Locate the cell with the specified text and output its (x, y) center coordinate. 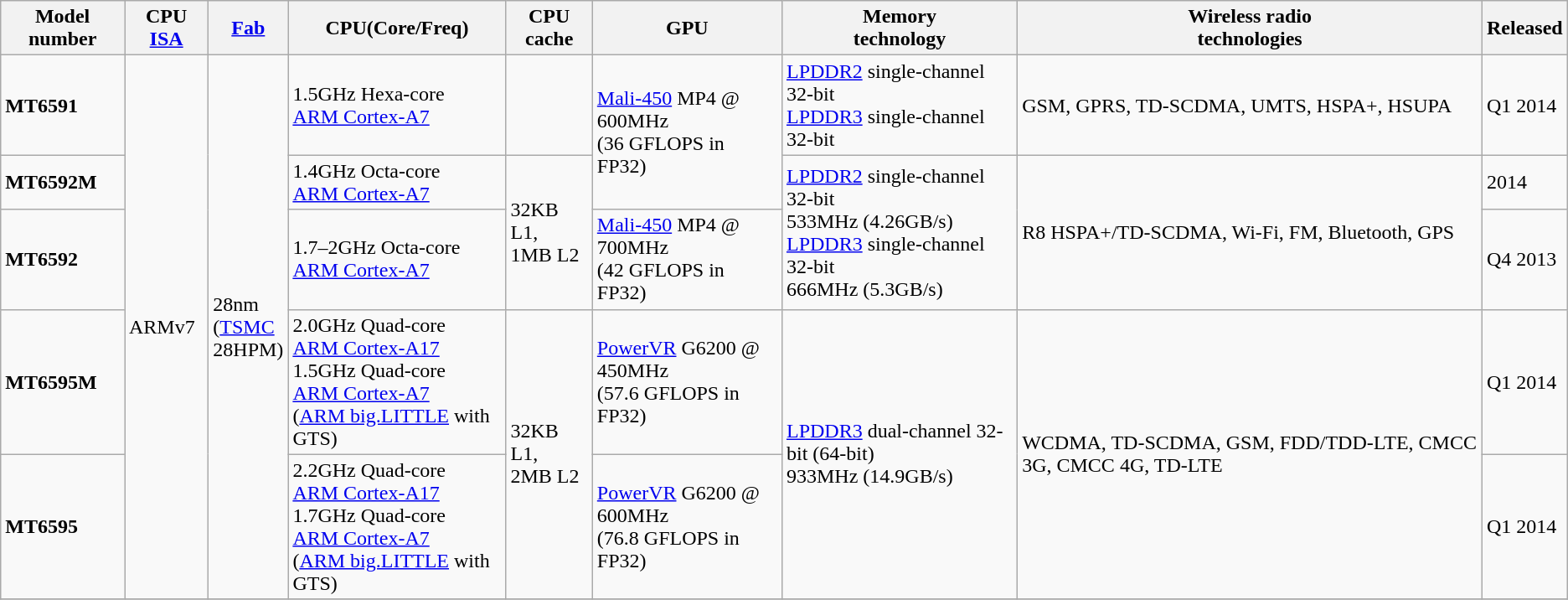
2.0GHz Quad-core ARM Cortex-A17 1.5GHz Quad-core ARM Cortex-A7 (ARM big.LITTLE with GTS) (397, 382)
Fab (248, 28)
WCDMA, TD-SCDMA, GSM, FDD/TDD-LTE, CMCC 3G, CMCC 4G, TD-LTE (1250, 454)
1.4GHz Octa-core ARM Cortex-A7 (397, 183)
32KB L1, 1MB L2 (549, 232)
Released (1524, 28)
Mali-450 MP4 @ 700MHz(42 GFLOPS in FP32) (687, 260)
PowerVR G6200 @ 450MHz(57.6 GFLOPS in FP32) (687, 382)
PowerVR G6200 @ 600MHz(76.8 GFLOPS in FP32) (687, 526)
CPU cache (549, 28)
MT6591 (63, 106)
Mali-450 MP4 @ 600MHz(36 GFLOPS in FP32) (687, 132)
MT6592M (63, 183)
LPDDR3 dual-channel 32-bit (64-bit)933MHz (14.9GB/s) (900, 454)
32KB L1, 2MB L2 (549, 454)
28nm (TSMC 28HPM) (248, 327)
Model number (63, 28)
Q4 2013 (1524, 260)
MT6595M (63, 382)
Memory technology (900, 28)
1.5GHz Hexa-core ARM Cortex-A7 (397, 106)
GSM, GPRS, TD-SCDMA, UMTS, HSPA+, HSUPA (1250, 106)
GPU (687, 28)
LPDDR2 single-channel 32-bitLPDDR3 single-channel 32-bit (900, 106)
MT6592 (63, 260)
CPU ISA (166, 28)
2014 (1524, 183)
ARMv7 (166, 327)
LPDDR2 single-channel 32-bit533MHz (4.26GB/s)LPDDR3 single-channel 32-bit666MHz (5.3GB/s) (900, 232)
MT6595 (63, 526)
1.7–2GHz Octa-core ARM Cortex-A7 (397, 260)
R8 HSPA+/TD-SCDMA, Wi-Fi, FM, Bluetooth, GPS (1250, 232)
Wireless radio technologies (1250, 28)
CPU(Core/Freq) (397, 28)
2.2GHz Quad-core ARM Cortex-A17 1.7GHz Quad-core ARM Cortex-A7 (ARM big.LITTLE with GTS) (397, 526)
